Locate the cell with the specified text and output its (x, y) center coordinate. 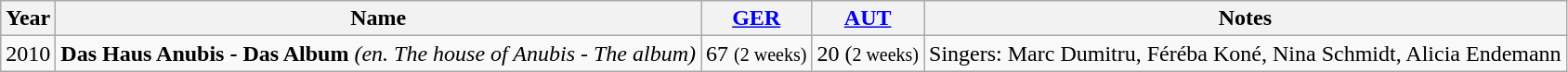
Name (379, 18)
67 (2 weeks) (756, 54)
Year (28, 18)
Das Haus Anubis - Das Album (en. The house of Anubis - The album) (379, 54)
20 (2 weeks) (868, 54)
GER (756, 18)
Notes (1246, 18)
Singers: Marc Dumitru, Féréba Koné, Nina Schmidt, Alicia Endemann (1246, 54)
AUT (868, 18)
2010 (28, 54)
